Provide the [X, Y] coordinate of the cell's center where the given text is located.  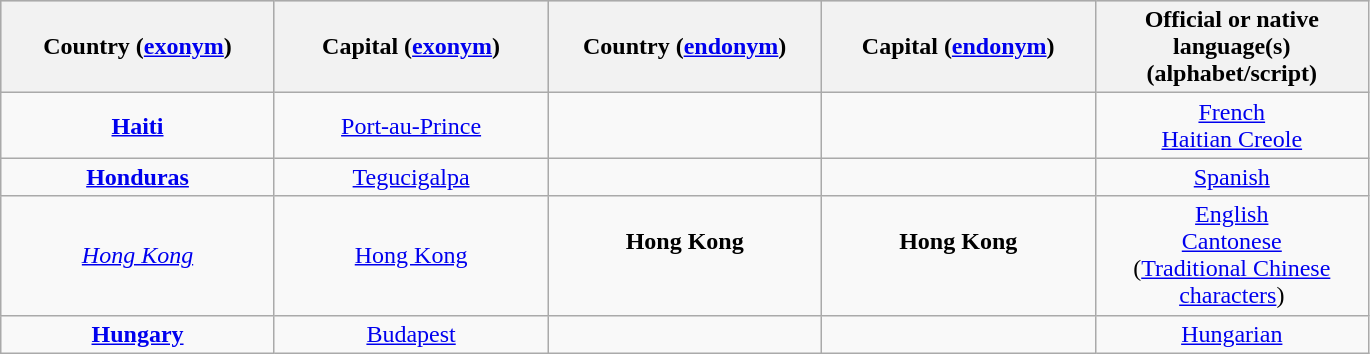
FrenchHaitian Creole [1232, 126]
Haiti [138, 126]
Hungarian [1232, 334]
Official or native language(s) (alphabet/script) [1232, 47]
Capital (endonym) [958, 47]
Spanish [1232, 177]
Capital (exonym) [411, 47]
EnglishCantonese(Traditional Chinese characters) [1232, 256]
Budapest [411, 334]
Tegucigalpa [411, 177]
Honduras [138, 177]
Hungary [138, 334]
Country (endonym) [685, 47]
Country (exonym) [138, 47]
Port-au-Prince [411, 126]
